Provide the (x, y) coordinate of the cell's center where the given text is located.  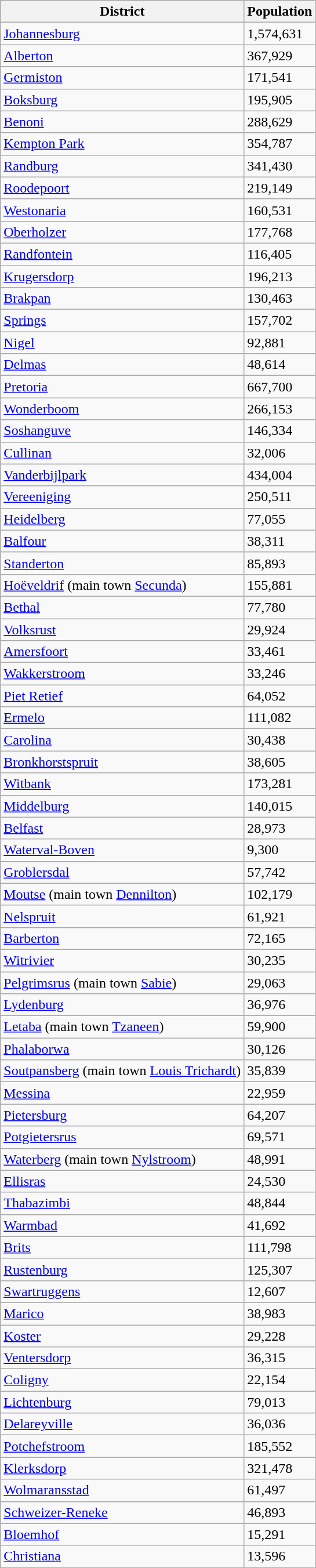
36,976 (279, 1005)
33,461 (279, 652)
Johannesburg (122, 34)
38,983 (279, 1313)
146,334 (279, 431)
341,430 (279, 166)
Rustenburg (122, 1269)
116,405 (279, 254)
266,153 (279, 409)
Krugersdorp (122, 277)
667,700 (279, 387)
Klerksdorp (122, 1468)
Christiana (122, 1556)
Nigel (122, 343)
Piet Retief (122, 696)
102,179 (279, 894)
41,692 (279, 1225)
Alberton (122, 56)
Cullinan (122, 453)
Lydenburg (122, 1005)
Witbank (122, 784)
Pietersburg (122, 1115)
Nelspruit (122, 916)
Bronkhorstspruit (122, 762)
Soutpansberg (main town Louis Trichardt) (122, 1071)
46,893 (279, 1512)
77,780 (279, 607)
38,311 (279, 541)
Wakkerstroom (122, 674)
Potgietersrus (122, 1137)
30,438 (279, 740)
29,228 (279, 1335)
Kempton Park (122, 144)
Carolina (122, 740)
Lichtenburg (122, 1402)
Population (279, 12)
30,235 (279, 960)
Heidelberg (122, 519)
Pretoria (122, 387)
Brits (122, 1247)
Roodepoort (122, 188)
185,552 (279, 1446)
155,881 (279, 585)
171,541 (279, 78)
367,929 (279, 56)
Ventersdorp (122, 1358)
250,511 (279, 497)
13,596 (279, 1556)
Soshanguve (122, 431)
196,213 (279, 277)
Barberton (122, 938)
Marico (122, 1313)
29,924 (279, 629)
Wonderboom (122, 409)
177,768 (279, 232)
160,531 (279, 210)
Thabazimbi (122, 1203)
District (122, 12)
22,154 (279, 1380)
Randfontein (122, 254)
321,478 (279, 1468)
92,881 (279, 343)
Benoni (122, 122)
Witrivier (122, 960)
Germiston (122, 78)
12,607 (279, 1291)
140,015 (279, 806)
Letaba (main town Tzaneen) (122, 1027)
Warmbad (122, 1225)
Middelburg (122, 806)
Vanderbijlpark (122, 475)
1,574,631 (279, 34)
219,149 (279, 188)
Swartruggens (122, 1291)
434,004 (279, 475)
Ellisras (122, 1181)
Amersfoort (122, 652)
125,307 (279, 1269)
Springs (122, 321)
Brakpan (122, 299)
72,165 (279, 938)
Vereeniging (122, 497)
Phalaborwa (122, 1049)
130,463 (279, 299)
Waterval-Boven (122, 850)
Bloemhof (122, 1534)
Delareyville (122, 1424)
85,893 (279, 563)
Wolmaransstad (122, 1490)
Oberholzer (122, 232)
Boksburg (122, 100)
157,702 (279, 321)
Pelgrimsrus (main town Sabie) (122, 983)
64,207 (279, 1115)
77,055 (279, 519)
Groblersdal (122, 872)
30,126 (279, 1049)
38,605 (279, 762)
36,315 (279, 1358)
Westonaria (122, 210)
354,787 (279, 144)
15,291 (279, 1534)
195,905 (279, 100)
22,959 (279, 1093)
29,063 (279, 983)
Delmas (122, 365)
111,082 (279, 718)
Potchefstroom (122, 1446)
35,839 (279, 1071)
111,798 (279, 1247)
9,300 (279, 850)
59,900 (279, 1027)
Messina (122, 1093)
48,844 (279, 1203)
Hoëveldrif (main town Secunda) (122, 585)
28,973 (279, 828)
288,629 (279, 122)
36,036 (279, 1424)
Ermelo (122, 718)
61,497 (279, 1490)
48,991 (279, 1159)
Coligny (122, 1380)
57,742 (279, 872)
79,013 (279, 1402)
Moutse (main town Dennilton) (122, 894)
Belfast (122, 828)
Waterberg (main town Nylstroom) (122, 1159)
Schweizer-Reneke (122, 1512)
33,246 (279, 674)
Volksrust (122, 629)
64,052 (279, 696)
Balfour (122, 541)
32,006 (279, 453)
69,571 (279, 1137)
Standerton (122, 563)
48,614 (279, 365)
Bethal (122, 607)
24,530 (279, 1181)
Randburg (122, 166)
173,281 (279, 784)
61,921 (279, 916)
Koster (122, 1335)
